Identify which cell holds the provided text, then report its [X, Y] central coordinate. 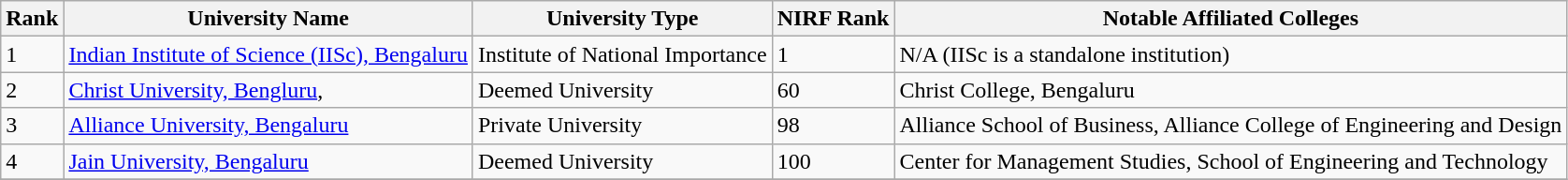
NIRF Rank [833, 19]
Alliance University, Bengaluru [269, 126]
2 [32, 90]
University Type [622, 19]
Private University [622, 126]
Indian Institute of Science (IISc), Bengaluru [269, 54]
N/A (IISc is a standalone institution) [1231, 54]
Rank [32, 19]
Jain University, Bengaluru [269, 161]
Notable Affiliated Colleges [1231, 19]
Alliance School of Business, Alliance College of Engineering and Design [1231, 126]
Christ College, Bengaluru [1231, 90]
4 [32, 161]
University Name [269, 19]
100 [833, 161]
60 [833, 90]
98 [833, 126]
Christ University, Bengluru, [269, 90]
Institute of National Importance [622, 54]
3 [32, 126]
Center for Management Studies, School of Engineering and Technology [1231, 161]
